Extract the (X, Y) coordinate from the center of the cell holding the provided text.  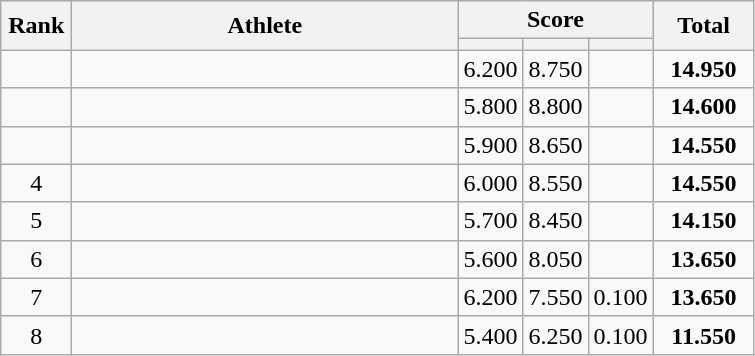
7.550 (556, 297)
5.600 (490, 259)
6.000 (490, 183)
8.050 (556, 259)
5 (36, 221)
6 (36, 259)
14.150 (704, 221)
11.550 (704, 335)
14.600 (704, 107)
5.900 (490, 145)
8.800 (556, 107)
4 (36, 183)
6.250 (556, 335)
5.400 (490, 335)
5.800 (490, 107)
Athlete (265, 26)
8.750 (556, 69)
Score (556, 20)
8 (36, 335)
5.700 (490, 221)
8.450 (556, 221)
14.950 (704, 69)
Total (704, 26)
8.650 (556, 145)
8.550 (556, 183)
Rank (36, 26)
7 (36, 297)
